Capture the cell that displays the provided text and extract its [X, Y] central coordinate. 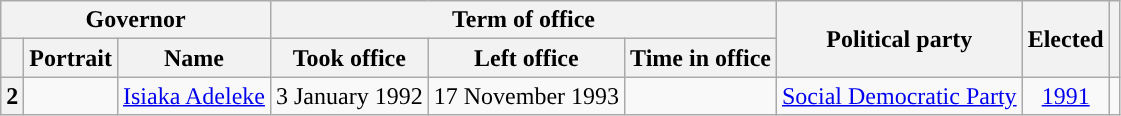
Took office [349, 58]
Political party [899, 39]
Elected [1066, 39]
Governor [136, 20]
Name [194, 58]
Social Democratic Party [899, 96]
Left office [526, 58]
17 November 1993 [526, 96]
Term of office [523, 20]
2 [12, 96]
1991 [1066, 96]
Isiaka Adeleke [194, 96]
Portrait [71, 58]
3 January 1992 [349, 96]
Time in office [701, 58]
